Locate the cell with the specified text and output its (x, y) center coordinate. 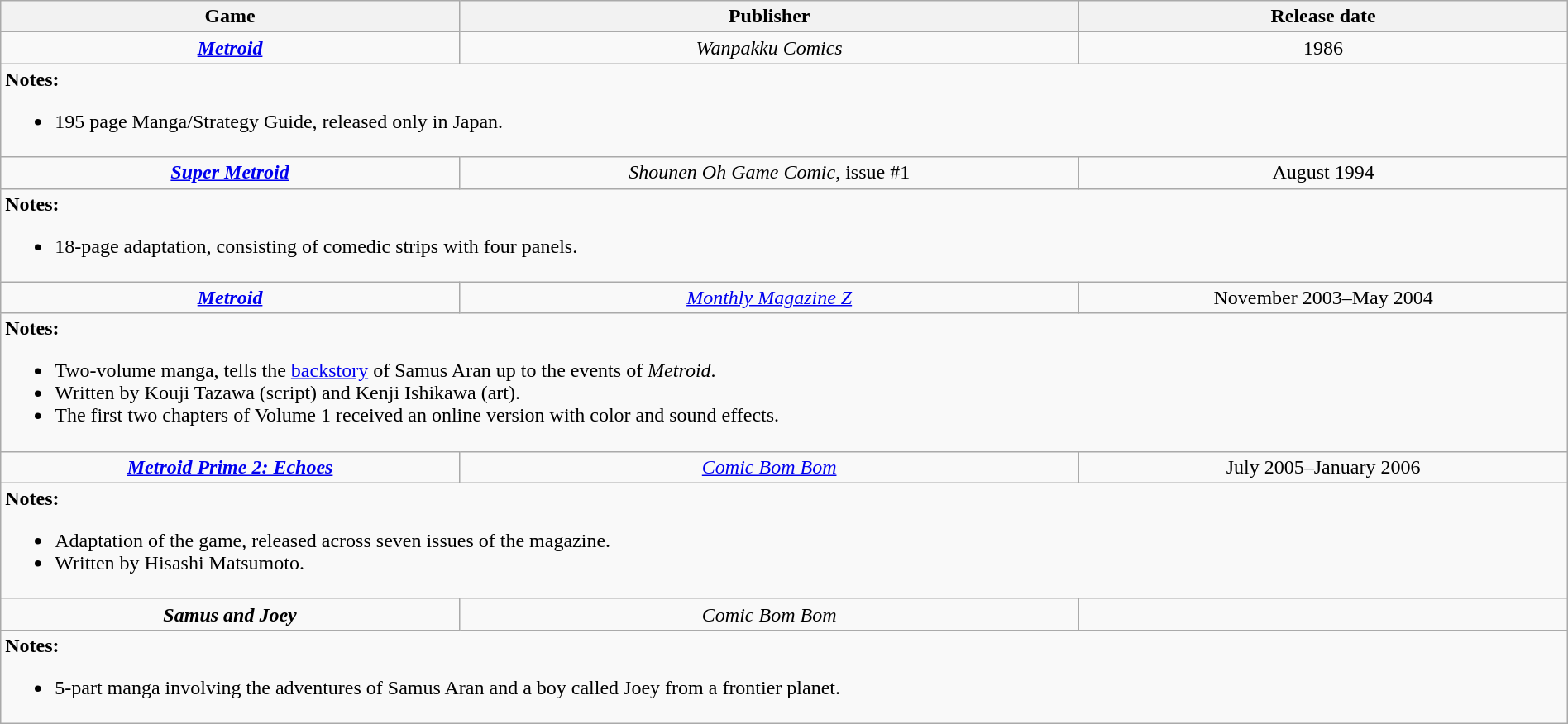
Game (230, 17)
Publisher (769, 17)
Monthly Magazine Z (769, 298)
August 1994 (1323, 173)
Notes:195 page Manga/Strategy Guide, released only in Japan. (784, 111)
Notes:18-page adaptation, consisting of comedic strips with four panels. (784, 235)
Notes:5-part manga involving the adventures of Samus Aran and a boy called Joey from a frontier planet. (784, 676)
November 2003–May 2004 (1323, 298)
Super Metroid (230, 173)
1986 (1323, 48)
Notes:Adaptation of the game, released across seven issues of the magazine.Written by Hisashi Matsumoto. (784, 541)
Samus and Joey (230, 614)
Metroid Prime 2: Echoes (230, 467)
July 2005–January 2006 (1323, 467)
Wanpakku Comics (769, 48)
Release date (1323, 17)
Shounen Oh Game Comic, issue #1 (769, 173)
